Pinpoint the cell where the given text exists, returning its [x, y] midpoint coordinate. 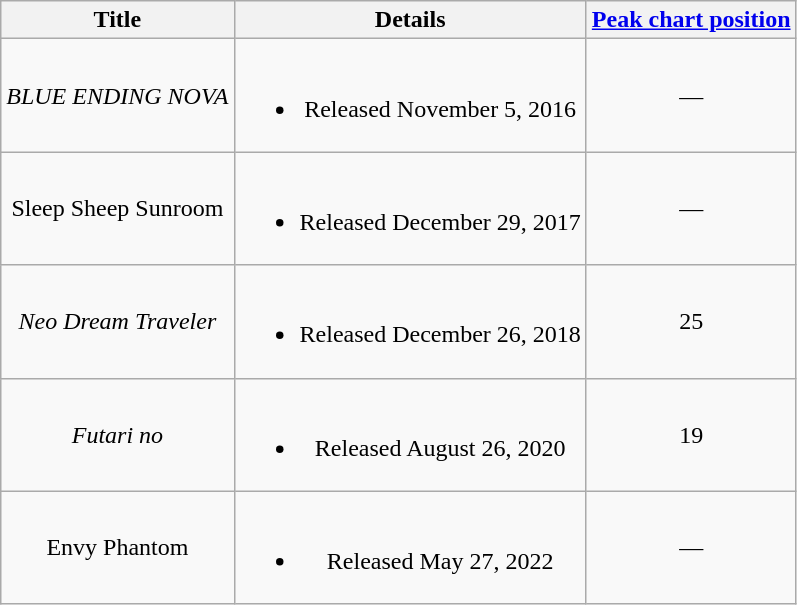
Released December 29, 2017 [410, 208]
Released November 5, 2016 [410, 96]
Released May 27, 2022 [410, 548]
25 [691, 322]
Futari no [118, 434]
BLUE ENDING NOVA [118, 96]
Sleep Sheep Sunroom [118, 208]
19 [691, 434]
Released December 26, 2018 [410, 322]
Peak chart position [691, 20]
Neo Dream Traveler [118, 322]
Details [410, 20]
Released August 26, 2020 [410, 434]
Envy Phantom [118, 548]
Title [118, 20]
